Detect which cell encompasses the target text, then output its (X, Y) center coordinate. 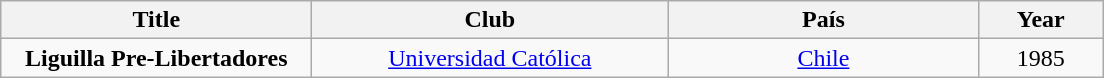
Chile (824, 58)
Universidad Católica (490, 58)
Club (490, 20)
País (824, 20)
Title (156, 20)
Year (1041, 20)
Liguilla Pre-Libertadores (156, 58)
1985 (1041, 58)
